Determine the (x, y) coordinate at the center of the cell enclosing the given text.  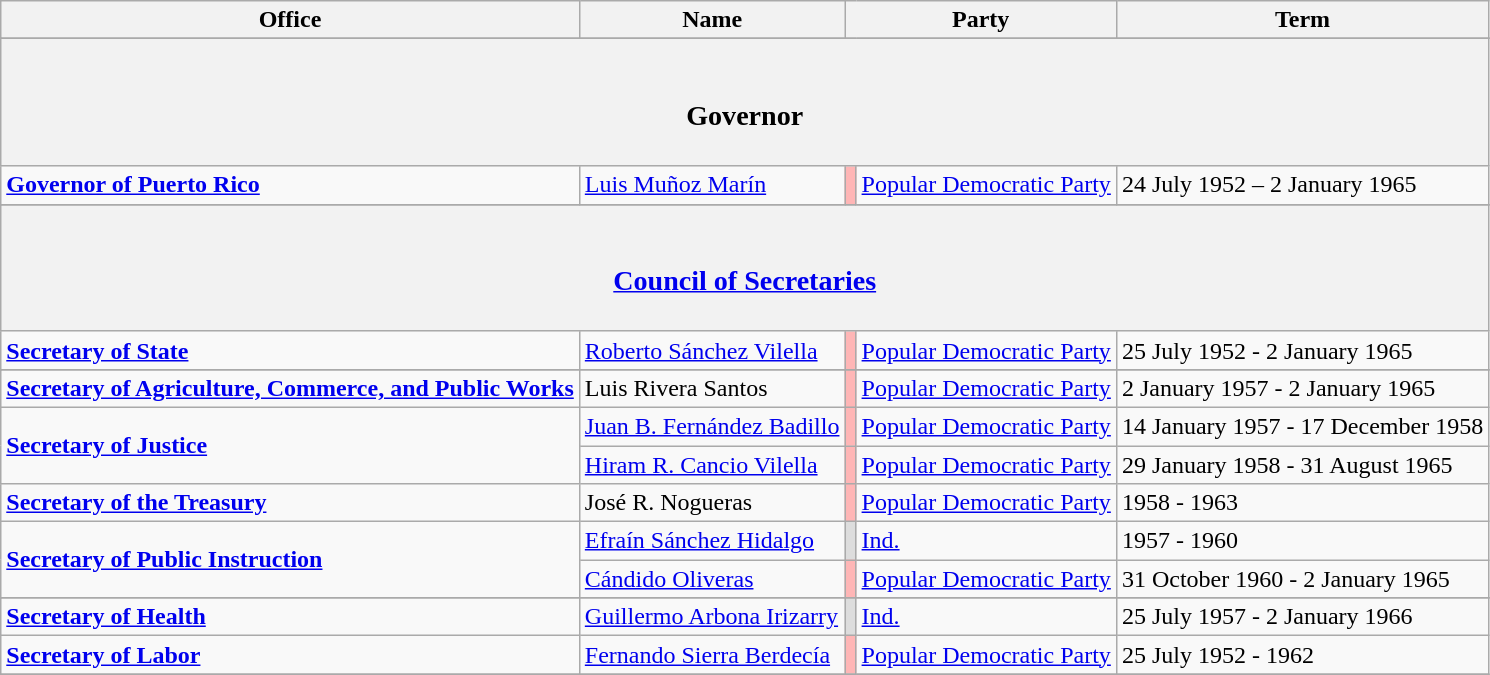
Office (290, 20)
Governor of Puerto Rico (290, 185)
Juan B. Fernández Badillo (712, 426)
Fernando Sierra Berdecía (712, 655)
Secretary of State (290, 350)
2 January 1957 - 2 January 1965 (1302, 388)
Governor (745, 102)
1958 - 1963 (1302, 503)
Party (980, 20)
1957 - 1960 (1302, 541)
José R. Nogueras (712, 503)
24 July 1952 – 2 January 1965 (1302, 185)
Term (1302, 20)
Efraín Sánchez Hidalgo (712, 541)
Hiram R. Cancio Vilella (712, 465)
Name (712, 20)
Luis Rivera Santos (712, 388)
Cándido Oliveras (712, 579)
Secretary of Health (290, 617)
Secretary of Public Instruction (290, 560)
Secretary of Agriculture, Commerce, and Public Works (290, 388)
25 July 1952 - 2 January 1965 (1302, 350)
14 January 1957 - 17 December 1958 (1302, 426)
Council of Secretaries (745, 268)
Guillermo Arbona Irizarry (712, 617)
Secretary of Justice (290, 445)
Luis Muñoz Marín (712, 185)
25 July 1952 - 1962 (1302, 655)
29 January 1958 - 31 August 1965 (1302, 465)
Secretary of the Treasury (290, 503)
Roberto Sánchez Vilella (712, 350)
31 October 1960 - 2 January 1965 (1302, 579)
Secretary of Labor (290, 655)
25 July 1957 - 2 January 1966 (1302, 617)
